Identify which cell holds the provided text, then report its [x, y] central coordinate. 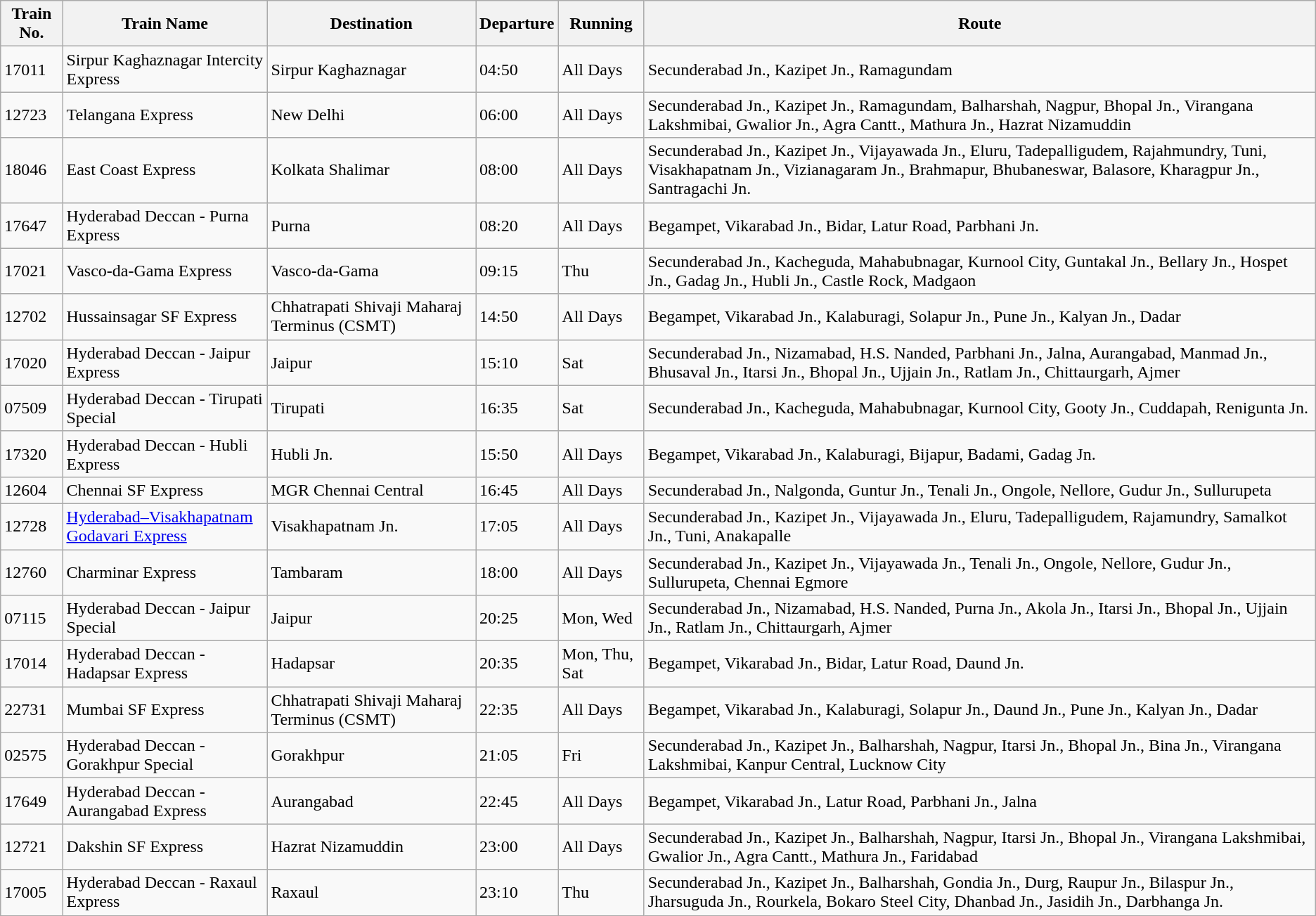
22:35 [517, 710]
Hazrat Nizamuddin [371, 846]
Kolkata Shalimar [371, 170]
17011 [32, 69]
Hadapsar [371, 664]
22731 [32, 710]
12604 [32, 490]
17021 [32, 271]
Vasco-da-Gama [371, 271]
20:25 [517, 619]
Begampet, Vikarabad Jn., Bidar, Latur Road, Daund Jn. [980, 664]
09:15 [517, 271]
Visakhapatnam Jn. [371, 526]
Begampet, Vikarabad Jn., Bidar, Latur Road, Parbhani Jn. [980, 225]
Tirupati [371, 408]
17005 [32, 893]
Fri [601, 755]
12728 [32, 526]
07115 [32, 619]
Hyderabad Deccan - Hadapsar Express [164, 664]
15:50 [517, 454]
23:00 [517, 846]
Secunderabad Jn., Kacheguda, Mahabubnagar, Kurnool City, Gooty Jn., Cuddapah, Renigunta Jn. [980, 408]
17647 [32, 225]
08:00 [517, 170]
Secunderabad Jn., Kazipet Jn., Ramagundam [980, 69]
Running [601, 24]
Secunderabad Jn., Kazipet Jn., Vijayawada Jn., Eluru, Tadepalligudem, Rajamundry, Samalkot Jn., Tuni, Anakapalle [980, 526]
Mon, Thu, Sat [601, 664]
Departure [517, 24]
14:50 [517, 316]
08:20 [517, 225]
Tambaram [371, 572]
Secunderabad Jn., Kacheguda, Mahabubnagar, Kurnool City, Guntakal Jn., Bellary Jn., Hospet Jn., Gadag Jn., Hubli Jn., Castle Rock, Madgaon [980, 271]
17:05 [517, 526]
Hyderabad Deccan - Aurangabad Express [164, 801]
Route [980, 24]
Hyderabad–Visakhapatnam Godavari Express [164, 526]
Gorakhpur [371, 755]
15:10 [517, 363]
Purna [371, 225]
02575 [32, 755]
16:45 [517, 490]
Chennai SF Express [164, 490]
East Coast Express [164, 170]
Sirpur Kaghaznagar [371, 69]
Hyderabad Deccan - Purna Express [164, 225]
Hyderabad Deccan - Raxaul Express [164, 893]
Charminar Express [164, 572]
18:00 [517, 572]
20:35 [517, 664]
21:05 [517, 755]
12723 [32, 115]
Hubli Jn. [371, 454]
Hyderabad Deccan - Jaipur Express [164, 363]
17649 [32, 801]
Hyderabad Deccan - Jaipur Special [164, 619]
07509 [32, 408]
Aurangabad [371, 801]
Begampet, Vikarabad Jn., Latur Road, Parbhani Jn., Jalna [980, 801]
Secunderabad Jn., Kazipet Jn., Vijayawada Jn., Tenali Jn., Ongole, Nellore, Gudur Jn., Sullurupeta, Chennai Egmore [980, 572]
17014 [32, 664]
Hyderabad Deccan - Hubli Express [164, 454]
Secunderabad Jn., Nalgonda, Guntur Jn., Tenali Jn., Ongole, Nellore, Gudur Jn., Sullurupeta [980, 490]
04:50 [517, 69]
Mumbai SF Express [164, 710]
Secunderabad Jn., Kazipet Jn., Balharshah, Nagpur, Itarsi Jn., Bhopal Jn., Bina Jn., Virangana Lakshmibai, Kanpur Central, Lucknow City [980, 755]
23:10 [517, 893]
Train No. [32, 24]
18046 [32, 170]
Dakshin SF Express [164, 846]
Sirpur Kaghaznagar Intercity Express [164, 69]
Hyderabad Deccan - Tirupati Special [164, 408]
Train Name [164, 24]
Raxaul [371, 893]
Secunderabad Jn., Kazipet Jn., Balharshah, Nagpur, Itarsi Jn., Bhopal Jn., Virangana Lakshmibai, Gwalior Jn., Agra Cantt., Mathura Jn., Faridabad [980, 846]
Telangana Express [164, 115]
22:45 [517, 801]
Begampet, Vikarabad Jn., Kalaburagi, Bijapur, Badami, Gadag Jn. [980, 454]
Secunderabad Jn., Nizamabad, H.S. Nanded, Purna Jn., Akola Jn., Itarsi Jn., Bhopal Jn., Ujjain Jn., Ratlam Jn., Chittaurgarh, Ajmer [980, 619]
MGR Chennai Central [371, 490]
12760 [32, 572]
Hussainsagar SF Express [164, 316]
17320 [32, 454]
16:35 [517, 408]
17020 [32, 363]
New Delhi [371, 115]
Vasco-da-Gama Express [164, 271]
Hyderabad Deccan - Gorakhpur Special [164, 755]
12721 [32, 846]
Begampet, Vikarabad Jn., Kalaburagi, Solapur Jn., Pune Jn., Kalyan Jn., Dadar [980, 316]
06:00 [517, 115]
Mon, Wed [601, 619]
Begampet, Vikarabad Jn., Kalaburagi, Solapur Jn., Daund Jn., Pune Jn., Kalyan Jn., Dadar [980, 710]
12702 [32, 316]
Destination [371, 24]
